Find where the given text appears and provide that cell's center as (X, Y) coordinate. 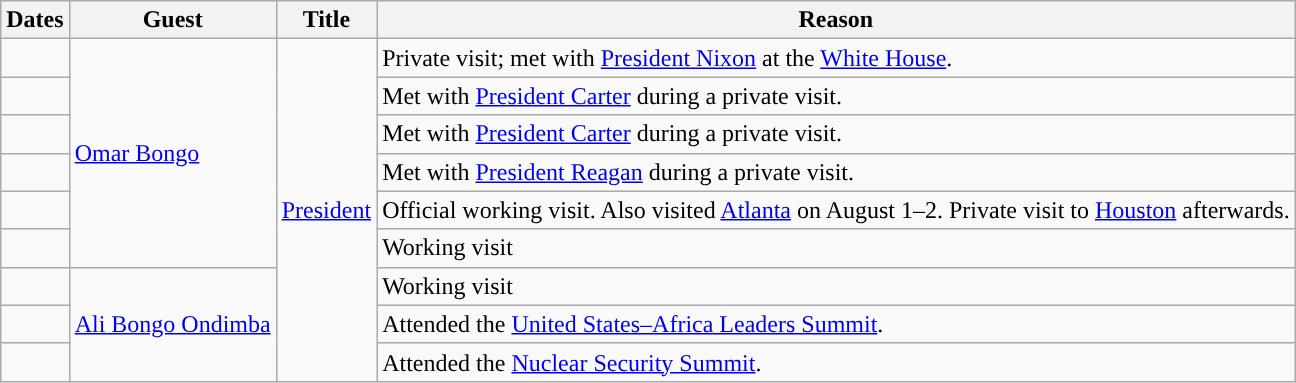
Attended the United States–Africa Leaders Summit. (836, 324)
Private visit; met with President Nixon at the White House. (836, 58)
Met with President Reagan during a private visit. (836, 172)
Title (326, 20)
Attended the Nuclear Security Summit. (836, 362)
Official working visit. Also visited Atlanta on August 1–2. Private visit to Houston afterwards. (836, 210)
Reason (836, 20)
President (326, 210)
Omar Bongo (172, 153)
Guest (172, 20)
Dates (35, 20)
Ali Bongo Ondimba (172, 324)
